Provide the [X, Y] coordinate of the cell's center where the given text is located.  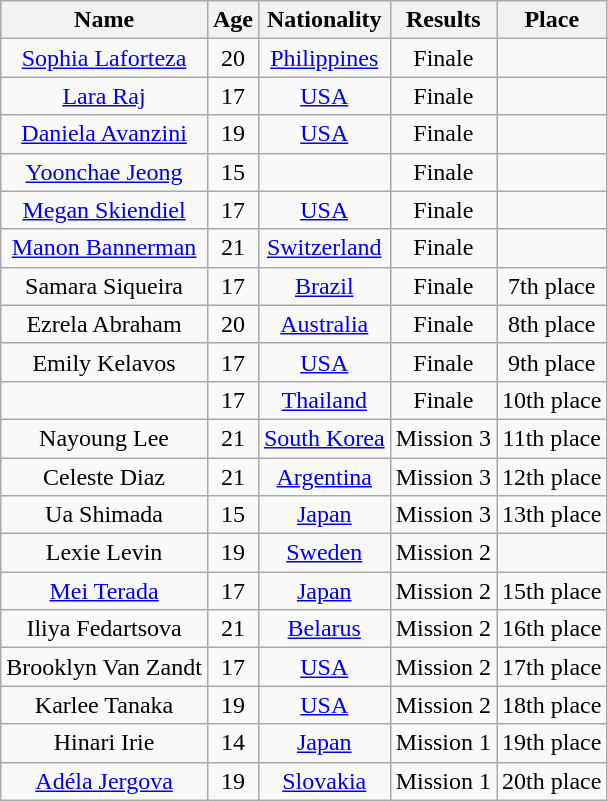
Nayoung Lee [104, 438]
Karlee Tanaka [104, 705]
14 [232, 743]
Emily Kelavos [104, 362]
7th place [552, 286]
Belarus [324, 629]
Argentina [324, 477]
Thailand [324, 400]
Ua Shimada [104, 515]
11th place [552, 438]
Mei Terada [104, 591]
8th place [552, 324]
Megan Skiendiel [104, 210]
Age [232, 20]
16th place [552, 629]
Lexie Levin [104, 553]
Brooklyn Van Zandt [104, 667]
Slovakia [324, 781]
Lara Raj [104, 96]
17th place [552, 667]
Ezrela Abraham [104, 324]
Yoonchae Jeong [104, 172]
Results [443, 20]
19th place [552, 743]
Adéla Jergova [104, 781]
20th place [552, 781]
Nationality [324, 20]
10th place [552, 400]
18th place [552, 705]
12th place [552, 477]
Samara Siqueira [104, 286]
9th place [552, 362]
Hinari Irie [104, 743]
Australia [324, 324]
Brazil [324, 286]
13th place [552, 515]
Manon Bannerman [104, 248]
Daniela Avanzini [104, 134]
Celeste Diaz [104, 477]
15th place [552, 591]
Switzerland [324, 248]
South Korea [324, 438]
Sweden [324, 553]
Place [552, 20]
Name [104, 20]
Iliya Fedartsova [104, 629]
Sophia Laforteza [104, 58]
Philippines [324, 58]
